Detect which cell encompasses the target text, then output its (X, Y) center coordinate. 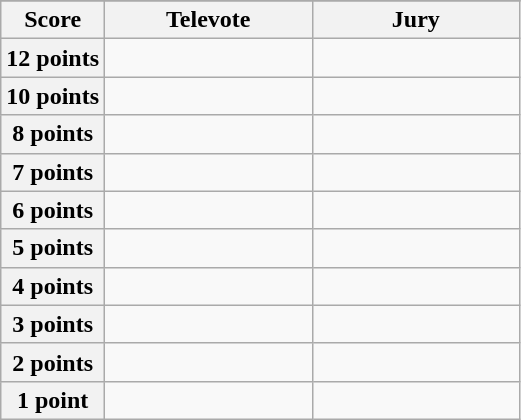
Score (53, 20)
10 points (53, 96)
Jury (416, 20)
5 points (53, 248)
4 points (53, 286)
2 points (53, 362)
12 points (53, 58)
8 points (53, 134)
1 point (53, 400)
7 points (53, 172)
3 points (53, 324)
6 points (53, 210)
Televote (209, 20)
